Pinpoint the cell where the given text exists, returning its (X, Y) midpoint coordinate. 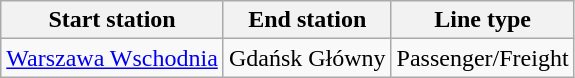
Start station (112, 20)
Warszawa Wschodnia (112, 58)
Passenger/Freight (482, 58)
Gdańsk Główny (307, 58)
End station (307, 20)
Line type (482, 20)
